Provide the [x, y] coordinate of the cell's center where the given text is located.  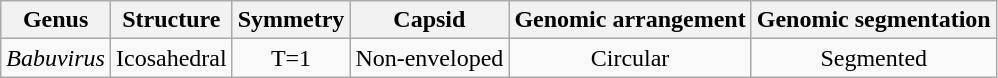
Symmetry [291, 20]
Genomic arrangement [630, 20]
Genomic segmentation [874, 20]
Icosahedral [171, 58]
Babuvirus [56, 58]
Circular [630, 58]
T=1 [291, 58]
Capsid [430, 20]
Segmented [874, 58]
Non-enveloped [430, 58]
Genus [56, 20]
Structure [171, 20]
